Determine the (X, Y) coordinate at the center of the cell enclosing the given text.  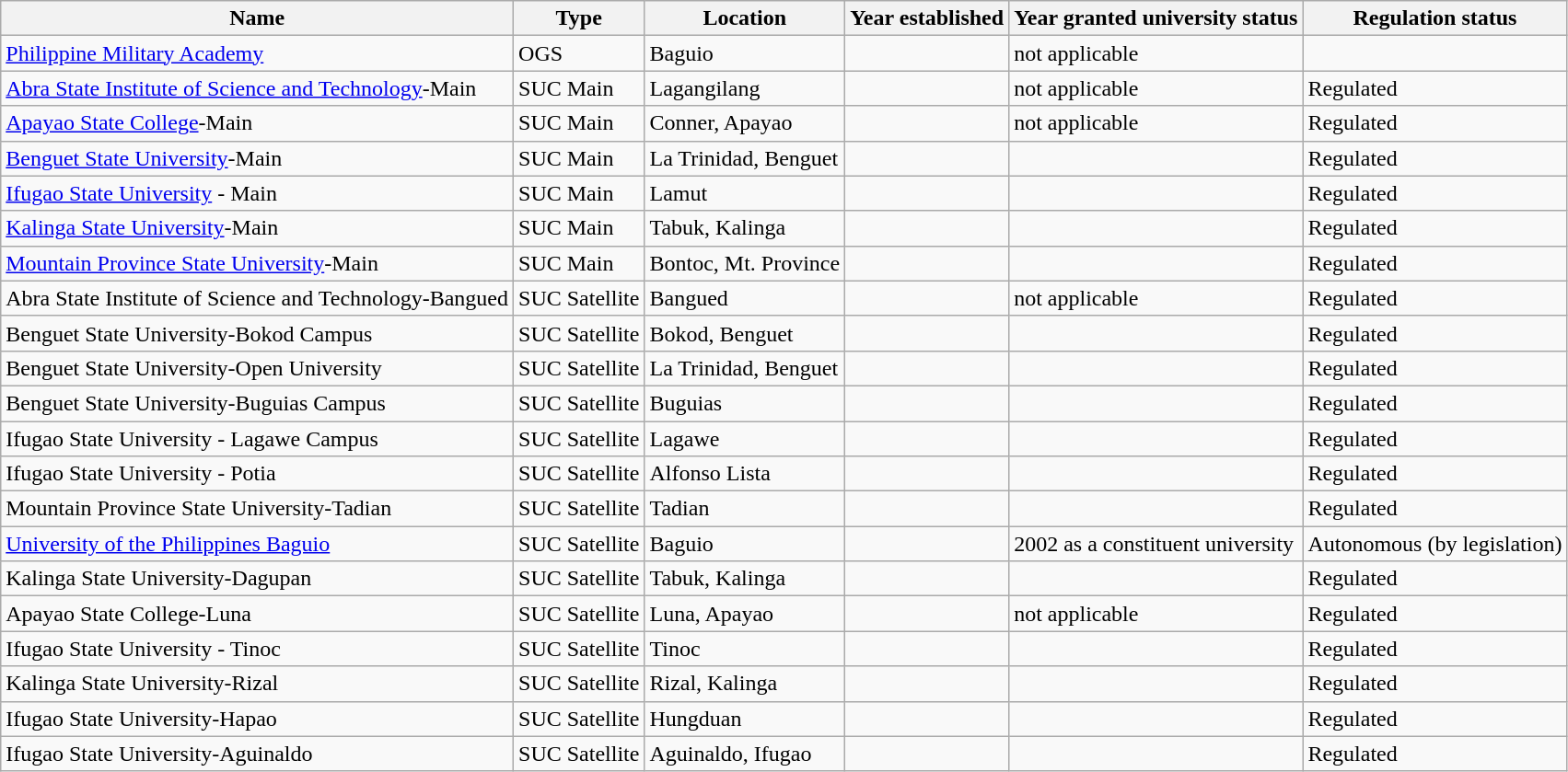
Bangued (745, 298)
Philippine Military Academy (258, 53)
University of the Philippines Baguio (258, 544)
OGS (579, 53)
Abra State Institute of Science and Technology-Bangued (258, 298)
Kalinga State University-Dagupan (258, 579)
Autonomous (by legislation) (1434, 544)
Benguet State University-Bokod Campus (258, 333)
Year established (927, 18)
Mountain Province State University-Tadian (258, 509)
Ifugao State University - Tinoc (258, 649)
Tinoc (745, 649)
Alfonso Lista (745, 474)
Mountain Province State University-Main (258, 263)
Bontoc, Mt. Province (745, 263)
Ifugao State University-Hapao (258, 719)
Buguias (745, 403)
Rizal, Kalinga (745, 684)
Name (258, 18)
Location (745, 18)
Benguet State University-Buguias Campus (258, 403)
Ifugao State University-Aguinaldo (258, 754)
Kalinga State University-Main (258, 228)
Lagangilang (745, 88)
Benguet State University-Open University (258, 368)
Abra State Institute of Science and Technology-Main (258, 88)
Bokod, Benguet (745, 333)
Lamut (745, 193)
Apayao State College-Main (258, 123)
Tadian (745, 509)
Benguet State University-Main (258, 158)
Type (579, 18)
2002 as a constituent university (1156, 544)
Ifugao State University - Lagawe Campus (258, 439)
Aguinaldo, Ifugao (745, 754)
Kalinga State University-Rizal (258, 684)
Conner, Apayao (745, 123)
Apayao State College-Luna (258, 614)
Regulation status (1434, 18)
Ifugao State University - Main (258, 193)
Luna, Apayao (745, 614)
Ifugao State University - Potia (258, 474)
Lagawe (745, 439)
Year granted university status (1156, 18)
Hungduan (745, 719)
